Return (x, y) of the center of cell containing provided text 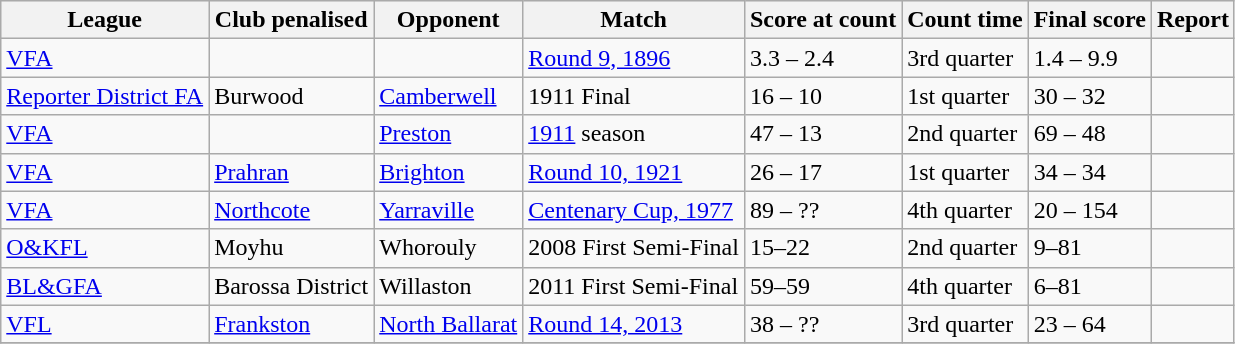
Final score (1090, 20)
Opponent (448, 20)
O&KFL (105, 248)
2011 First Semi-Final (634, 286)
Yarraville (448, 210)
Burwood (292, 96)
9–81 (1090, 248)
3.3 – 2.4 (822, 58)
Willaston (448, 286)
Whorouly (448, 248)
20 – 154 (1090, 210)
15–22 (822, 248)
26 – 17 (822, 172)
Match (634, 20)
2008 First Semi-Final (634, 248)
Report (1192, 20)
Brighton (448, 172)
47 – 13 (822, 134)
16 – 10 (822, 96)
Round 9, 1896 (634, 58)
Centenary Cup, 1977 (634, 210)
VFL (105, 324)
Round 10, 1921 (634, 172)
League (105, 20)
Score at count (822, 20)
Preston (448, 134)
Reporter District FA (105, 96)
1911 season (634, 134)
38 – ?? (822, 324)
North Ballarat (448, 324)
1911 Final (634, 96)
BL&GFA (105, 286)
Barossa District (292, 286)
6–81 (1090, 286)
59–59 (822, 286)
Count time (965, 20)
89 – ?? (822, 210)
Prahran (292, 172)
69 – 48 (1090, 134)
34 – 34 (1090, 172)
Club penalised (292, 20)
Round 14, 2013 (634, 324)
30 – 32 (1090, 96)
Northcote (292, 210)
Moyhu (292, 248)
23 – 64 (1090, 324)
Camberwell (448, 96)
Frankston (292, 324)
1.4 – 9.9 (1090, 58)
